Find where the given text appears and provide that cell's center as (x, y) coordinate. 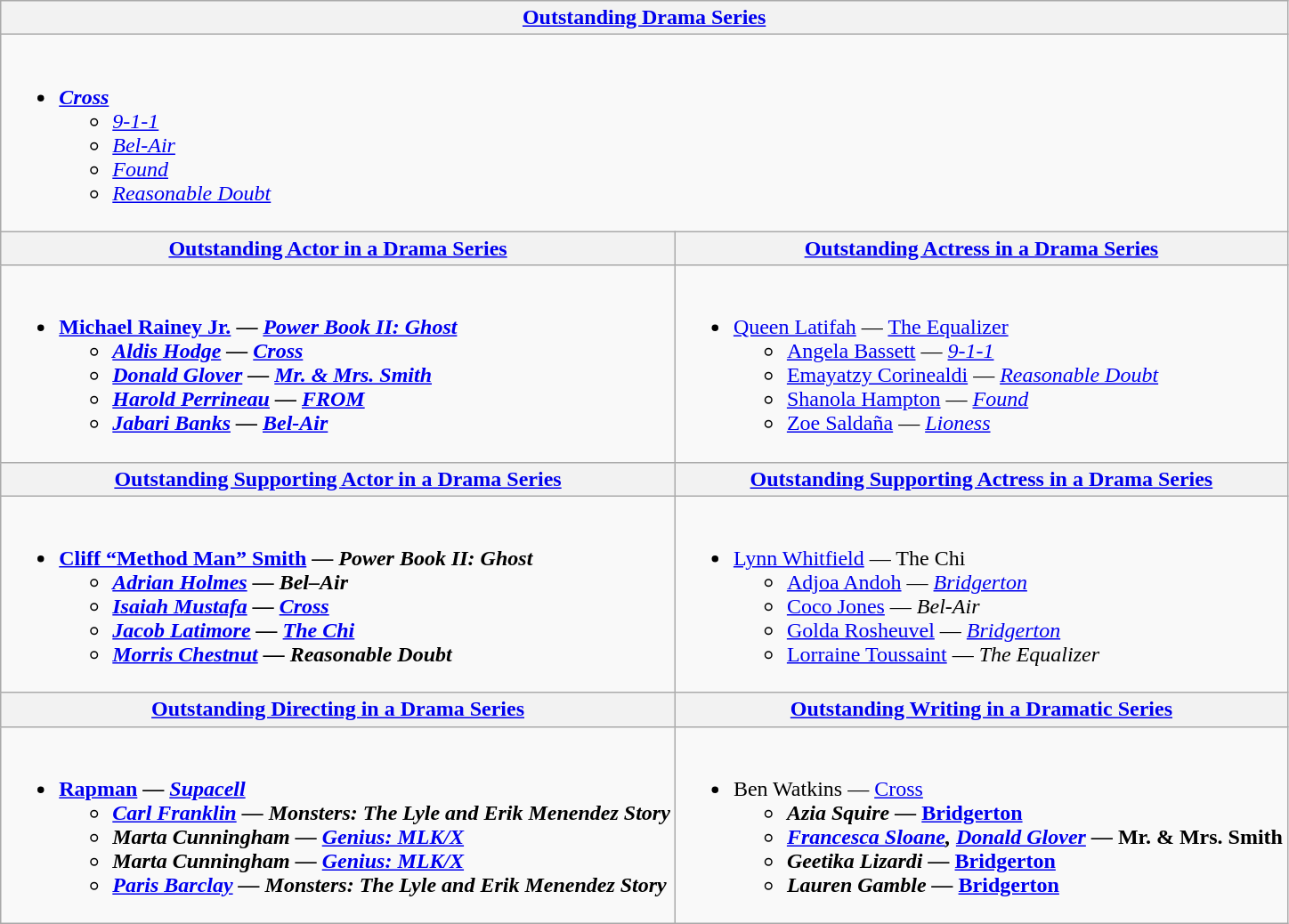
Outstanding Actor in a Drama Series (338, 248)
Cross9-1-1Bel-AirFoundReasonable Doubt (644, 134)
Outstanding Supporting Actor in a Drama Series (338, 479)
Queen Latifah — The EqualizerAngela Bassett — 9-1-1Emayatzy Corinealdi — Reasonable DoubtShanola Hampton — FoundZoe Saldaña — Lioness (981, 363)
Outstanding Drama Series (644, 18)
Outstanding Directing in a Drama Series (338, 709)
Lynn Whitfield — The ChiAdjoa Andoh — BridgertonCoco Jones — Bel-AirGolda Rosheuvel — BridgertonLorraine Toussaint — The Equalizer (981, 595)
Michael Rainey Jr. — Power Book II: GhostAldis Hodge — CrossDonald Glover — Mr. & Mrs. SmithHarold Perrineau — FROMJabari Banks — Bel-Air (338, 363)
Outstanding Actress in a Drama Series (981, 248)
Outstanding Writing in a Dramatic Series (981, 709)
Ben Watkins — CrossAzia Squire — BridgertonFrancesca Sloane, Donald Glover — Mr. & Mrs. SmithGeetika Lizardi — BridgertonLauren Gamble — Bridgerton (981, 824)
Outstanding Supporting Actress in a Drama Series (981, 479)
